Extract the (X, Y) coordinate from the center of the cell holding the provided text.  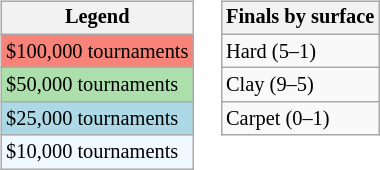
$25,000 tournaments (97, 119)
$50,000 tournaments (97, 85)
Hard (5–1) (300, 51)
Carpet (0–1) (300, 119)
Legend (97, 18)
$10,000 tournaments (97, 152)
$100,000 tournaments (97, 51)
Finals by surface (300, 18)
Clay (9–5) (300, 85)
